Capture the cell that displays the provided text and extract its (X, Y) central coordinate. 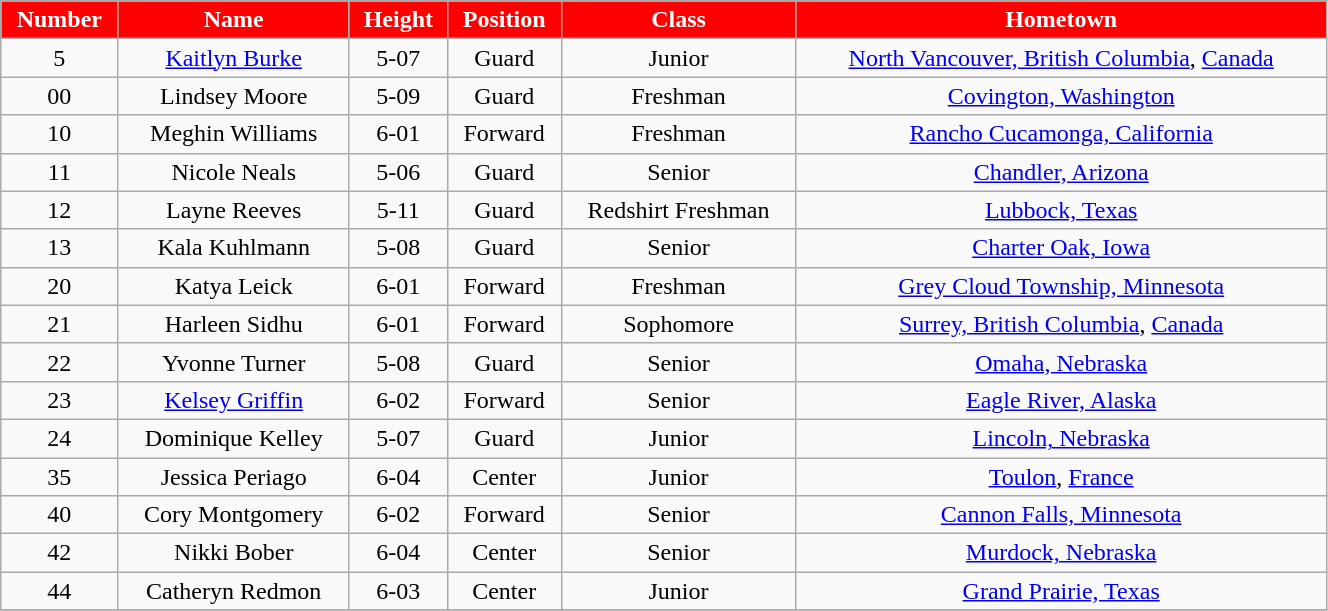
Meghin Williams (234, 134)
North Vancouver, British Columbia, Canada (1062, 58)
Redshirt Freshman (678, 210)
Toulon, France (1062, 477)
Surrey, British Columbia, Canada (1062, 324)
12 (60, 210)
10 (60, 134)
Lindsey Moore (234, 96)
Eagle River, Alaska (1062, 400)
Nikki Bober (234, 553)
Catheryn Redmon (234, 591)
Hometown (1062, 20)
24 (60, 438)
Charter Oak, Iowa (1062, 248)
Harleen Sidhu (234, 324)
Number (60, 20)
Sophomore (678, 324)
21 (60, 324)
Katya Leick (234, 286)
Nicole Neals (234, 172)
Height (398, 20)
Grey Cloud Township, Minnesota (1062, 286)
42 (60, 553)
Grand Prairie, Texas (1062, 591)
5-06 (398, 172)
Chandler, Arizona (1062, 172)
00 (60, 96)
22 (60, 362)
Cory Montgomery (234, 515)
23 (60, 400)
Position (504, 20)
20 (60, 286)
Jessica Periago (234, 477)
Omaha, Nebraska (1062, 362)
5 (60, 58)
Yvonne Turner (234, 362)
11 (60, 172)
Name (234, 20)
5-11 (398, 210)
Murdock, Nebraska (1062, 553)
Covington, Washington (1062, 96)
35 (60, 477)
5-09 (398, 96)
Layne Reeves (234, 210)
Kelsey Griffin (234, 400)
Kaitlyn Burke (234, 58)
Dominique Kelley (234, 438)
Cannon Falls, Minnesota (1062, 515)
Rancho Cucamonga, California (1062, 134)
44 (60, 591)
Kala Kuhlmann (234, 248)
Lubbock, Texas (1062, 210)
Lincoln, Nebraska (1062, 438)
Class (678, 20)
6-03 (398, 591)
40 (60, 515)
13 (60, 248)
